Extract the [X, Y] coordinate from the center of the cell holding the provided text.  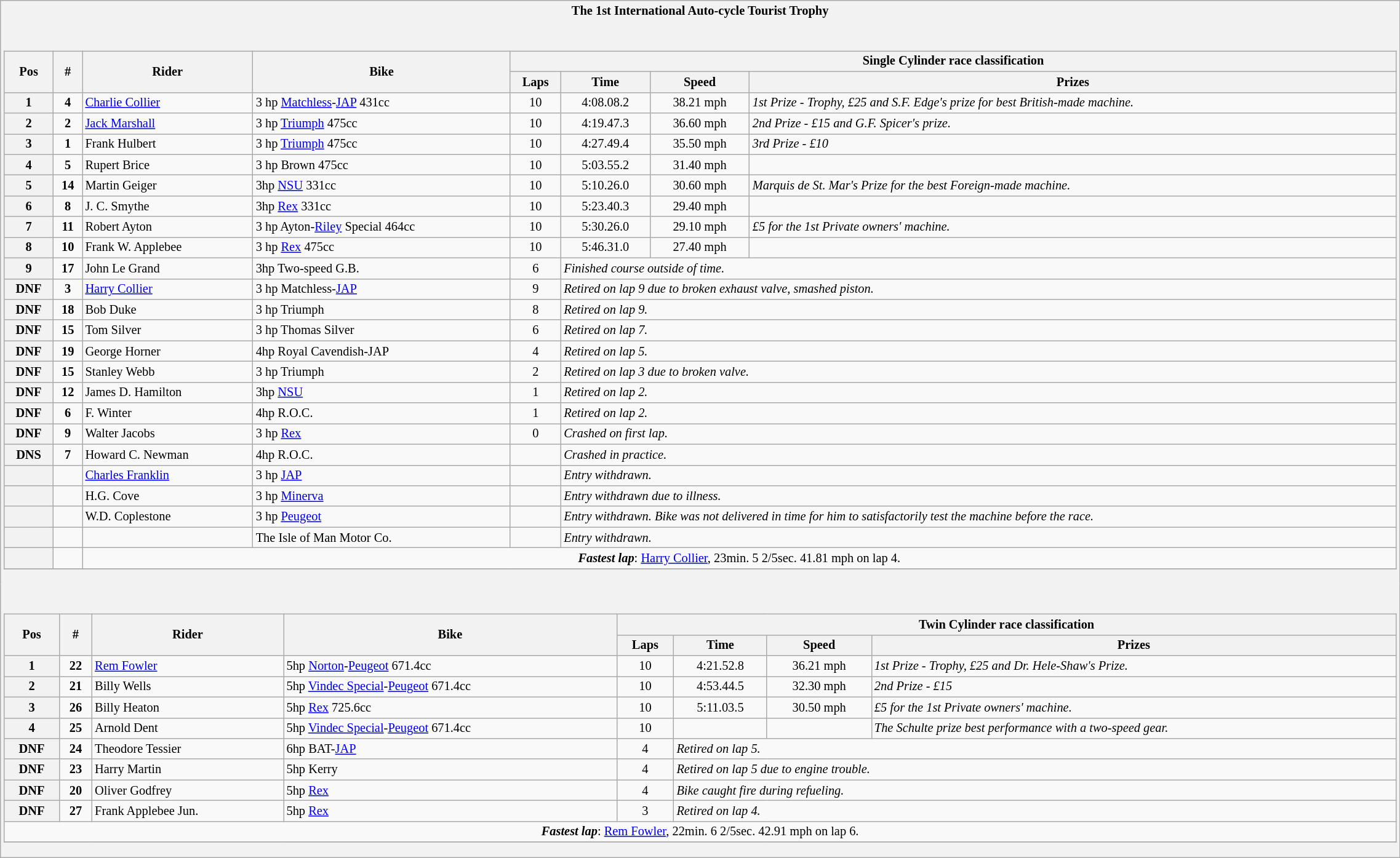
14 [68, 185]
30.50 mph [819, 707]
Tom Silver [167, 330]
5:23.40.3 [606, 206]
3hp Rex 331cc [382, 206]
Stanley Webb [167, 371]
Retired on lap 9. [978, 309]
26 [76, 707]
Rem Fowler [187, 666]
Entry withdrawn due to illness. [978, 496]
Arnold Dent [187, 728]
Retired on lap 7. [978, 330]
Crashed on first lap. [978, 434]
1st Prize - Trophy, £25 and Dr. Hele-Shaw's Prize. [1134, 666]
4:53.44.5 [721, 686]
20 [76, 790]
Entry withdrawn. Bike was not delivered in time for him to satisfactorily test the machine before the race. [978, 517]
3 hp Thomas Silver [382, 330]
The Schulte prize best performance with a two-speed gear. [1134, 728]
22 [76, 666]
1st Prize - Trophy, £25 and S.F. Edge's prize for best British-made machine. [1073, 103]
James D. Hamilton [167, 392]
17 [68, 268]
The 1st International Auto-cycle Tourist Trophy [700, 10]
30.60 mph [700, 185]
J. C. Smythe [167, 206]
32.30 mph [819, 686]
24 [76, 749]
Robert Ayton [167, 227]
29.40 mph [700, 206]
Frank Hulbert [167, 144]
12 [68, 392]
6hp BAT-JAP [450, 749]
Marquis de St. Mar's Prize for the best Foreign-made machine. [1073, 185]
18 [68, 309]
F. Winter [167, 413]
Billy Heaton [187, 707]
25 [76, 728]
27 [76, 811]
Fastest lap: Harry Collier, 23min. 5 2/5sec. 41.81 mph on lap 4. [740, 558]
3hp NSU [382, 392]
W.D. Coplestone [167, 517]
27.40 mph [700, 247]
5:10.26.0 [606, 185]
Crashed in practice. [978, 455]
Single Cylinder race classification [953, 61]
3rd Prize - £10 [1073, 144]
Frank W. Applebee [167, 247]
5:11.03.5 [721, 707]
Charles Franklin [167, 475]
11 [68, 227]
Howard C. Newman [167, 455]
Theodore Tessier [187, 749]
3hp Two-speed G.B. [382, 268]
4:19.47.3 [606, 123]
Retired on lap 4. [1035, 811]
31.40 mph [700, 165]
Martin Geiger [167, 185]
4hp Royal Cavendish-JAP [382, 351]
Finished course outside of time. [978, 268]
3 hp Minerva [382, 496]
H.G. Cove [167, 496]
3 hp Matchless-JAP [382, 289]
2nd Prize - £15 [1134, 686]
Frank Applebee Jun. [187, 811]
Twin Cylinder race classification [1007, 624]
2nd Prize - £15 and G.F. Spicer's prize. [1073, 123]
Retired on lap 3 due to broken valve. [978, 371]
Oliver Godfrey [187, 790]
5hp Kerry [450, 769]
Rupert Brice [167, 165]
3hp NSU 331cc [382, 185]
Walter Jacobs [167, 434]
19 [68, 351]
3 hp Rex [382, 434]
DNS [28, 455]
Bob Duke [167, 309]
Fastest lap: Rem Fowler, 22min. 6 2/5sec. 42.91 mph on lap 6. [700, 832]
John Le Grand [167, 268]
5hp Rex 725.6cc [450, 707]
21 [76, 686]
35.50 mph [700, 144]
George Horner [167, 351]
29.10 mph [700, 227]
5:30.26.0 [606, 227]
Bike caught fire during refueling. [1035, 790]
23 [76, 769]
3 hp Rex 475cc [382, 247]
Retired on lap 5 due to engine trouble. [1035, 769]
36.60 mph [700, 123]
36.21 mph [819, 666]
3 hp Matchless-JAP 431cc [382, 103]
Retired on lap 9 due to broken exhaust valve, smashed piston. [978, 289]
Harry Martin [187, 769]
4:21.52.8 [721, 666]
5hp Norton-Peugeot 671.4cc [450, 666]
3 hp JAP [382, 475]
Harry Collier [167, 289]
0 [535, 434]
5:46.31.0 [606, 247]
5:03.55.2 [606, 165]
Charlie Collier [167, 103]
4:08.08.2 [606, 103]
Billy Wells [187, 686]
The Isle of Man Motor Co. [382, 538]
Jack Marshall [167, 123]
3 hp Ayton-Riley Special 464cc [382, 227]
3 hp Peugeot [382, 517]
3 hp Brown 475cc [382, 165]
4:27.49.4 [606, 144]
38.21 mph [700, 103]
